Pinpoint the cell where the given text exists, returning its [X, Y] midpoint coordinate. 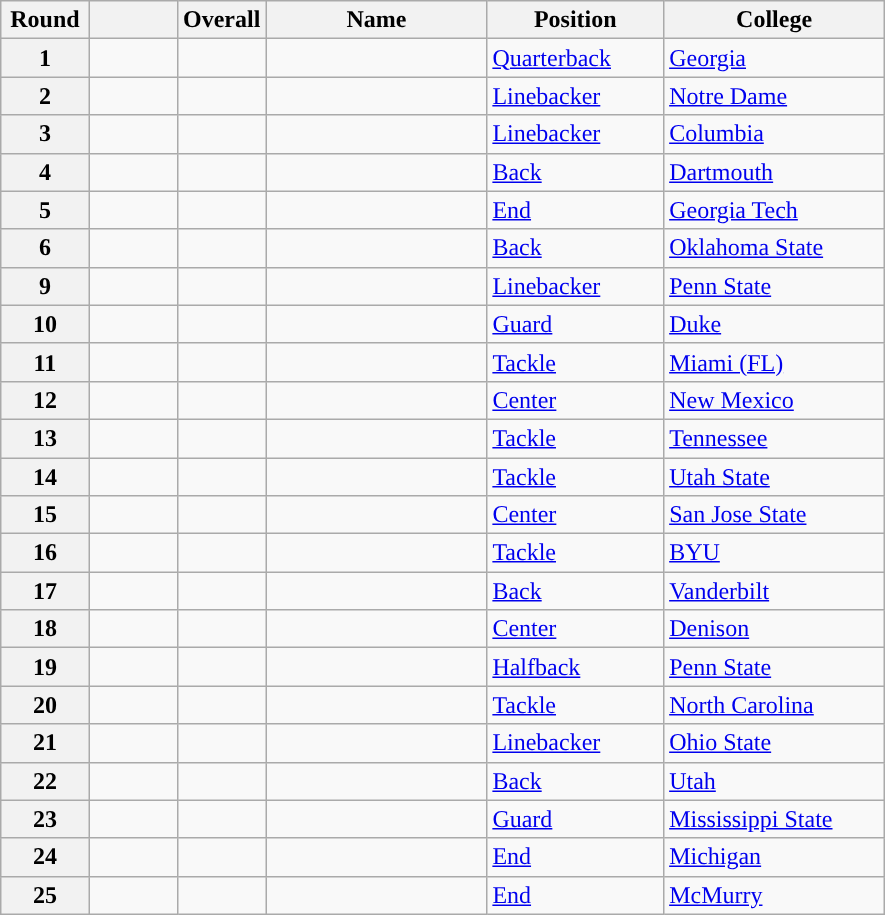
16 [45, 553]
Dartmouth [774, 172]
Round [45, 20]
14 [45, 477]
25 [45, 895]
College [774, 20]
22 [45, 781]
Utah [774, 781]
21 [45, 743]
Position [576, 20]
North Carolina [774, 705]
Duke [774, 324]
6 [45, 248]
3 [45, 134]
Overall [222, 20]
New Mexico [774, 400]
Georgia Tech [774, 210]
15 [45, 515]
2 [45, 96]
Michigan [774, 857]
18 [45, 629]
13 [45, 438]
Halfback [576, 667]
Vanderbilt [774, 591]
Georgia [774, 58]
Ohio State [774, 743]
23 [45, 819]
11 [45, 362]
17 [45, 591]
1 [45, 58]
Miami (FL) [774, 362]
Columbia [774, 134]
24 [45, 857]
Quarterback [576, 58]
Mississippi State [774, 819]
Tennessee [774, 438]
4 [45, 172]
Oklahoma State [774, 248]
20 [45, 705]
12 [45, 400]
9 [45, 286]
19 [45, 667]
McMurry [774, 895]
Utah State [774, 477]
San Jose State [774, 515]
5 [45, 210]
10 [45, 324]
Name [376, 20]
Denison [774, 629]
BYU [774, 553]
Notre Dame [774, 96]
